From the cell containing the given text, extract its center point as [X, Y] coordinate. 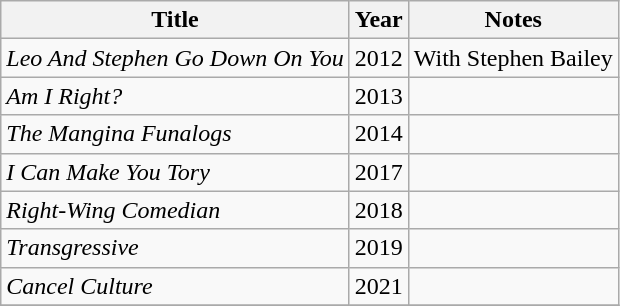
With Stephen Bailey [513, 58]
2014 [378, 134]
Transgressive [175, 248]
Right-Wing Comedian [175, 210]
2018 [378, 210]
2017 [378, 172]
I Can Make You Tory [175, 172]
2012 [378, 58]
2019 [378, 248]
Year [378, 20]
Cancel Culture [175, 286]
The Mangina Funalogs [175, 134]
2013 [378, 96]
Leo And Stephen Go Down On You [175, 58]
Title [175, 20]
2021 [378, 286]
Am I Right? [175, 96]
Notes [513, 20]
